Pinpoint the cell where the given text exists, returning its [x, y] midpoint coordinate. 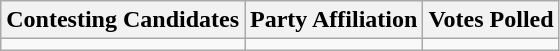
Party Affiliation [334, 20]
Contesting Candidates [123, 20]
Votes Polled [491, 20]
